Extract the (X, Y) coordinate from the center of the cell holding the provided text.  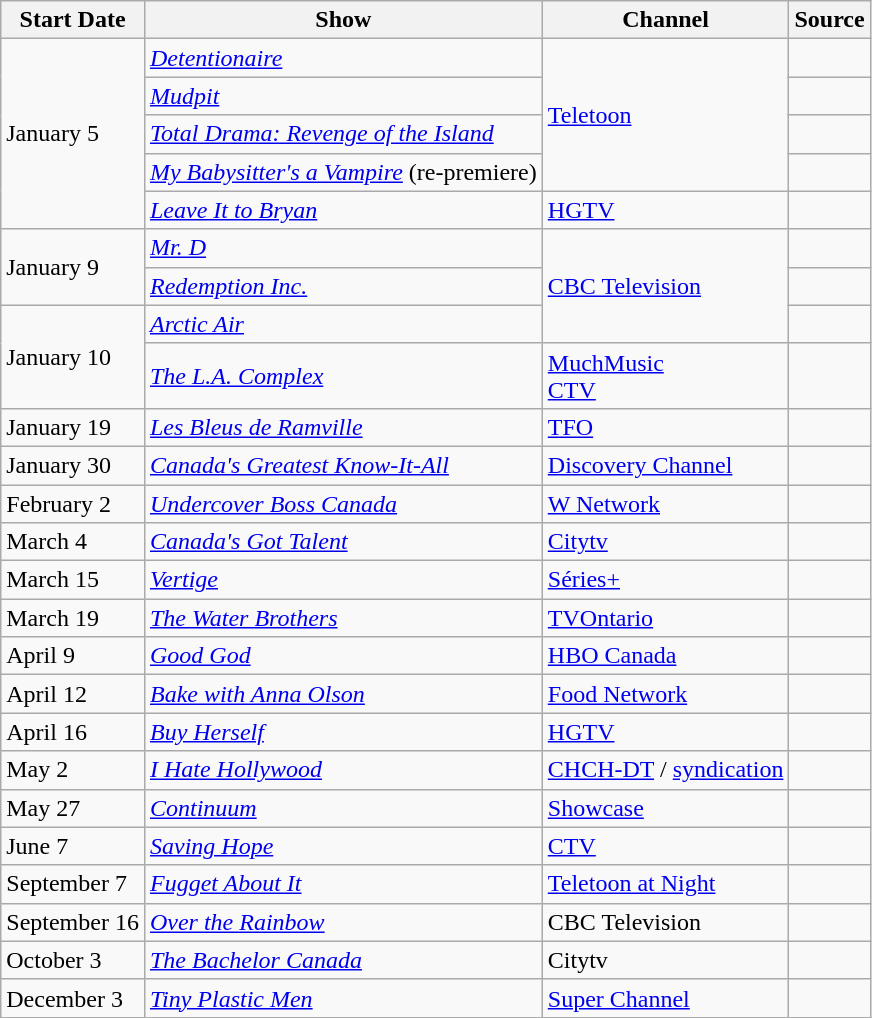
January 30 (73, 465)
The Water Brothers (343, 618)
CHCH-DT / syndication (666, 770)
May 27 (73, 808)
May 2 (73, 770)
April 12 (73, 694)
Séries+ (666, 580)
January 5 (73, 134)
Mr. D (343, 248)
Food Network (666, 694)
February 2 (73, 503)
Source (830, 20)
TFO (666, 427)
Redemption Inc. (343, 286)
March 15 (73, 580)
Continuum (343, 808)
January 9 (73, 267)
Canada's Got Talent (343, 542)
Fugget About It (343, 884)
March 19 (73, 618)
Detentionaire (343, 58)
Arctic Air (343, 324)
Mudpit (343, 96)
Les Bleus de Ramville (343, 427)
Good God (343, 656)
HBO Canada (666, 656)
Start Date (73, 20)
March 4 (73, 542)
Channel (666, 20)
Vertige (343, 580)
TVOntario (666, 618)
September 16 (73, 922)
The Bachelor Canada (343, 960)
Saving Hope (343, 846)
April 16 (73, 732)
The L.A. Complex (343, 376)
CTV (666, 846)
October 3 (73, 960)
Buy Herself (343, 732)
Super Channel (666, 998)
September 7 (73, 884)
W Network (666, 503)
December 3 (73, 998)
Teletoon at Night (666, 884)
June 7 (73, 846)
Show (343, 20)
Total Drama: Revenge of the Island (343, 134)
Tiny Plastic Men (343, 998)
Bake with Anna Olson (343, 694)
Undercover Boss Canada (343, 503)
April 9 (73, 656)
MuchMusicCTV (666, 376)
Leave It to Bryan (343, 210)
My Babysitter's a Vampire (re-premiere) (343, 172)
Discovery Channel (666, 465)
I Hate Hollywood (343, 770)
Canada's Greatest Know-It-All (343, 465)
Over the Rainbow (343, 922)
Teletoon (666, 115)
January 19 (73, 427)
January 10 (73, 356)
Showcase (666, 808)
